Detect which cell encompasses the target text, then output its [x, y] center coordinate. 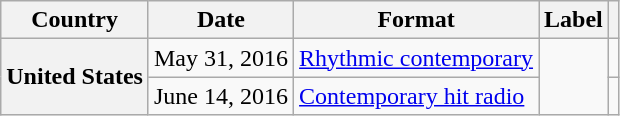
May 31, 2016 [220, 58]
Country [75, 20]
Rhythmic contemporary [416, 58]
June 14, 2016 [220, 96]
Format [416, 20]
Date [220, 20]
United States [75, 77]
Contemporary hit radio [416, 96]
Label [574, 20]
